Locate the cell with the specified text and output its (x, y) center coordinate. 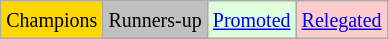
Relegated (342, 20)
Runners-up (155, 20)
Promoted (252, 20)
Champions (52, 20)
